Provide the [x, y] coordinate of the cell's center where the given text is located.  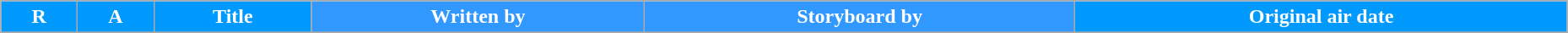
A [115, 17]
Written by [478, 17]
Storyboard by [859, 17]
R [39, 17]
Title [233, 17]
Original air date [1322, 17]
